Pinpoint the cell where the given text exists, returning its [X, Y] midpoint coordinate. 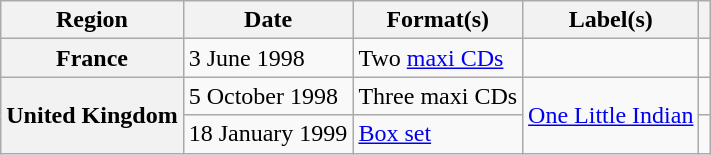
Box set [438, 134]
Date [268, 20]
Format(s) [438, 20]
Three maxi CDs [438, 96]
United Kingdom [92, 115]
18 January 1999 [268, 134]
Label(s) [611, 20]
One Little Indian [611, 115]
3 June 1998 [268, 58]
France [92, 58]
Region [92, 20]
Two maxi CDs [438, 58]
5 October 1998 [268, 96]
